Detect which cell encompasses the target text, then output its (X, Y) center coordinate. 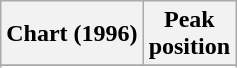
Chart (1996) (72, 34)
Peakposition (189, 34)
